Find where the given text appears and provide that cell's center as (x, y) coordinate. 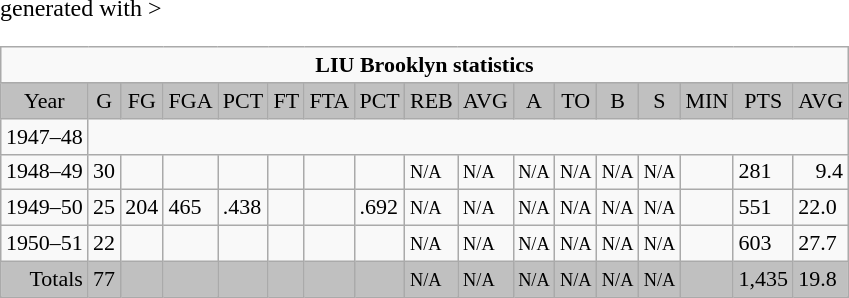
9.4 (820, 172)
204 (142, 208)
603 (763, 244)
Totals (44, 279)
1947–48 (44, 136)
G (104, 101)
REB (432, 101)
.692 (380, 208)
77 (104, 279)
22.0 (820, 208)
Year (44, 101)
TO (576, 101)
FGA (190, 101)
1950–51 (44, 244)
1949–50 (44, 208)
MIN (706, 101)
30 (104, 172)
PTS (763, 101)
19.8 (820, 279)
LIU Brooklyn statistics (424, 65)
465 (190, 208)
.438 (244, 208)
25 (104, 208)
281 (763, 172)
1948–49 (44, 172)
FTA (329, 101)
S (660, 101)
FG (142, 101)
551 (763, 208)
27.7 (820, 244)
22 (104, 244)
A (534, 101)
FT (286, 101)
1,435 (763, 279)
B (618, 101)
